From the cell containing the given text, extract its center point as (X, Y) coordinate. 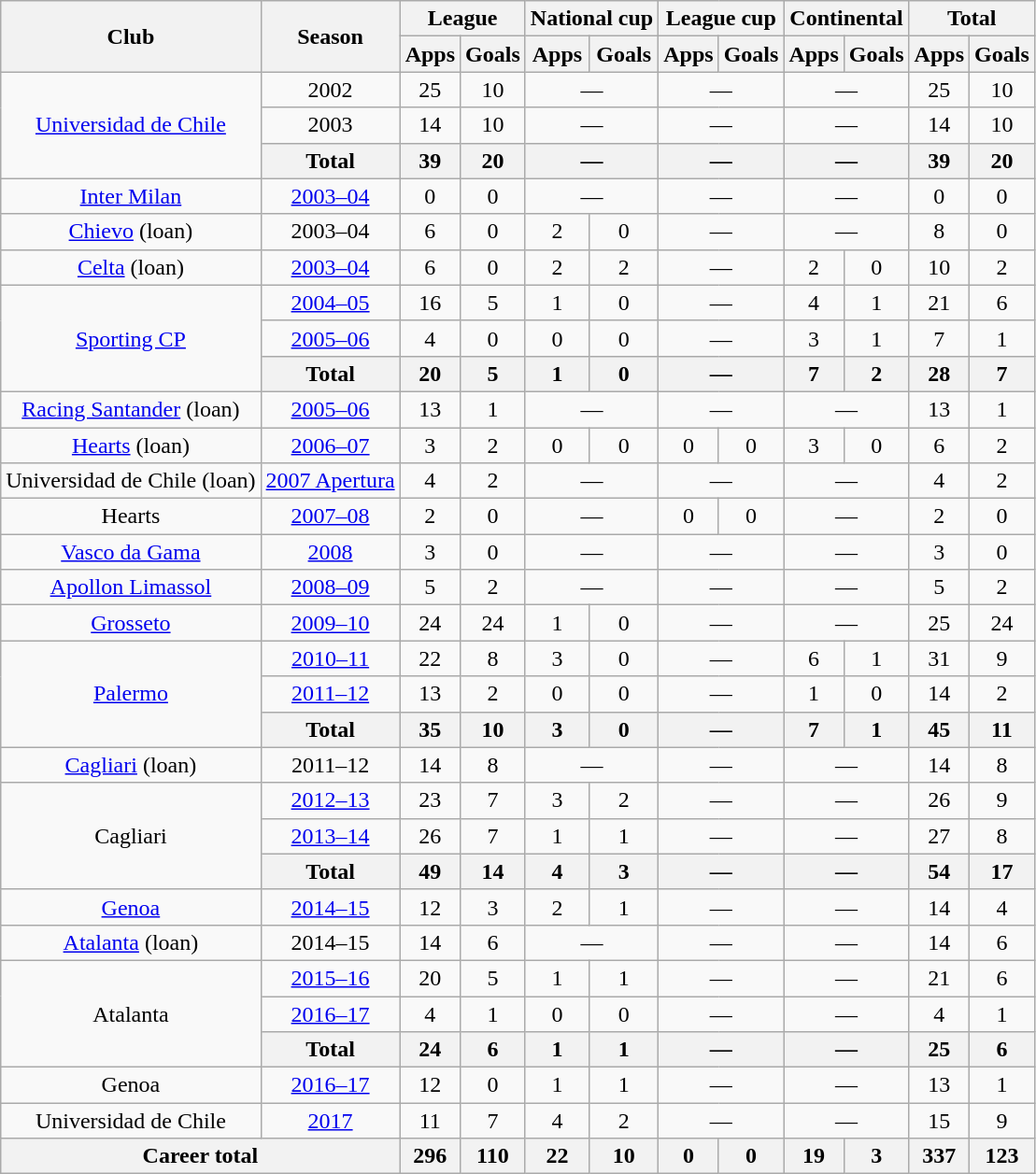
337 (939, 1156)
Racing Santander (loan) (131, 409)
2007 Apertura (331, 481)
2008 (331, 552)
2003 (331, 125)
Hearts (131, 516)
17 (1002, 871)
Atalanta (131, 1013)
Cagliari (loan) (131, 765)
Hearts (loan) (131, 446)
123 (1002, 1156)
28 (939, 374)
31 (939, 658)
2012–13 (331, 800)
2007–08 (331, 516)
Grosseto (131, 623)
19 (814, 1156)
Sporting CP (131, 338)
2004–05 (331, 303)
35 (430, 729)
National cup (591, 19)
2002 (331, 90)
2006–07 (331, 446)
Palermo (131, 694)
Vasco da Gama (131, 552)
49 (430, 871)
2013–14 (331, 836)
League cup (721, 19)
54 (939, 871)
45 (939, 729)
2010–11 (331, 658)
Continental (846, 19)
Season (331, 36)
2009–10 (331, 623)
Apollon Limassol (131, 587)
Celta (loan) (131, 267)
League (462, 19)
16 (430, 303)
27 (939, 836)
Cagliari (131, 836)
15 (939, 1121)
Atalanta (loan) (131, 942)
Inter Milan (131, 196)
296 (430, 1156)
Career total (200, 1156)
Chievo (loan) (131, 232)
2017 (331, 1121)
Universidad de Chile (loan) (131, 481)
110 (493, 1156)
Club (131, 36)
23 (430, 800)
2015–16 (331, 978)
2008–09 (331, 587)
